Capture the cell that displays the provided text and extract its [X, Y] central coordinate. 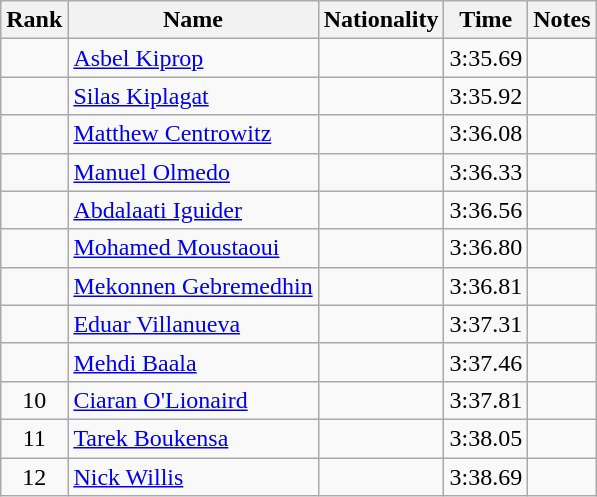
Nick Willis [193, 477]
Tarek Boukensa [193, 438]
Rank [34, 20]
11 [34, 438]
Asbel Kiprop [193, 58]
3:37.46 [486, 362]
Eduar Villanueva [193, 324]
Matthew Centrowitz [193, 134]
Time [486, 20]
Manuel Olmedo [193, 172]
3:35.69 [486, 58]
3:35.92 [486, 96]
Mehdi Baala [193, 362]
3:36.08 [486, 134]
Abdalaati Iguider [193, 210]
Mohamed Moustaoui [193, 248]
3:36.80 [486, 248]
Ciaran O'Lionaird [193, 400]
Name [193, 20]
Silas Kiplagat [193, 96]
3:36.81 [486, 286]
3:37.81 [486, 400]
3:37.31 [486, 324]
12 [34, 477]
Mekonnen Gebremedhin [193, 286]
10 [34, 400]
3:38.69 [486, 477]
Notes [562, 20]
3:36.33 [486, 172]
Nationality [381, 20]
3:36.56 [486, 210]
3:38.05 [486, 438]
